From the cell containing the given text, extract its center point as (X, Y) coordinate. 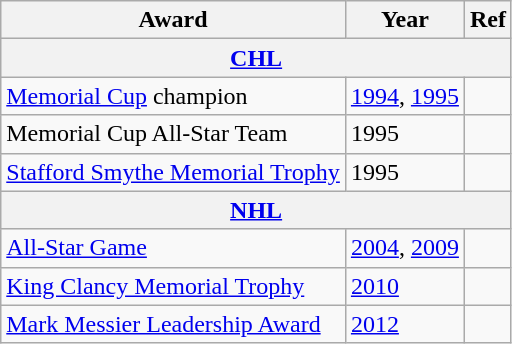
Year (404, 20)
2004, 2009 (404, 248)
2010 (404, 286)
All-Star Game (174, 248)
Ref (488, 20)
Memorial Cup All-Star Team (174, 134)
CHL (256, 58)
King Clancy Memorial Trophy (174, 286)
NHL (256, 210)
Memorial Cup champion (174, 96)
2012 (404, 324)
1994, 1995 (404, 96)
Stafford Smythe Memorial Trophy (174, 172)
Award (174, 20)
Mark Messier Leadership Award (174, 324)
